Scan for the cell matching the given text and deliver its [x, y] coordinate at center. 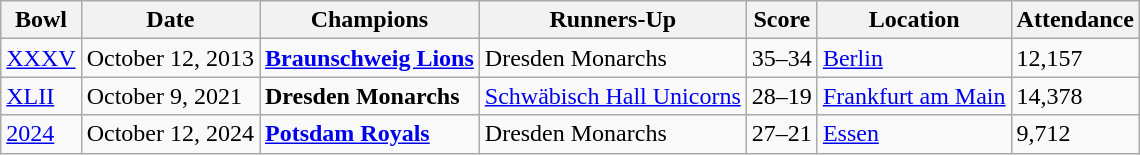
Berlin [914, 58]
XXXV [41, 58]
Score [782, 20]
Schwäbisch Hall Unicorns [612, 96]
October 12, 2013 [170, 58]
Attendance [1075, 20]
October 12, 2024 [170, 134]
Frankfurt am Main [914, 96]
Champions [370, 20]
27–21 [782, 134]
Essen [914, 134]
Date [170, 20]
9,712 [1075, 134]
12,157 [1075, 58]
Location [914, 20]
Potsdam Royals [370, 134]
XLII [41, 96]
Braunschweig Lions [370, 58]
2024 [41, 134]
14,378 [1075, 96]
28–19 [782, 96]
Bowl [41, 20]
Runners-Up [612, 20]
October 9, 2021 [170, 96]
35–34 [782, 58]
